Search for the cell housing the specified text and yield its [x, y] center coordinate. 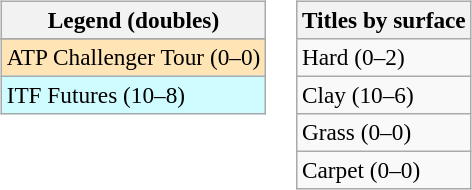
Clay (10–6) [384, 95]
ITF Futures (10–8) [133, 95]
ATP Challenger Tour (0–0) [133, 57]
Carpet (0–0) [384, 171]
Hard (0–2) [384, 57]
Grass (0–0) [384, 133]
Legend (doubles) [133, 20]
Titles by surface [384, 20]
